Provide the (x, y) coordinate of the cell's center where the given text is located.  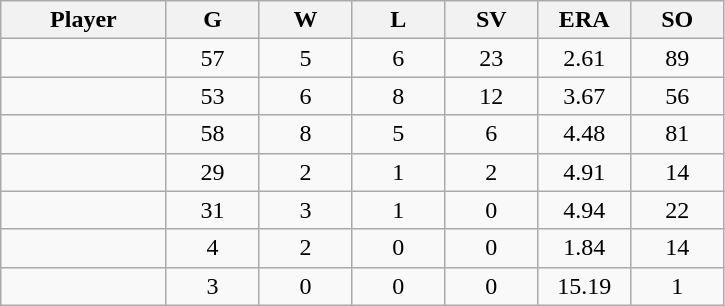
4.48 (584, 134)
4.94 (584, 210)
Player (84, 20)
W (306, 20)
81 (678, 134)
22 (678, 210)
57 (212, 58)
1.84 (584, 248)
4 (212, 248)
23 (492, 58)
31 (212, 210)
ERA (584, 20)
L (398, 20)
56 (678, 96)
12 (492, 96)
89 (678, 58)
3.67 (584, 96)
15.19 (584, 286)
2.61 (584, 58)
58 (212, 134)
53 (212, 96)
29 (212, 172)
4.91 (584, 172)
SV (492, 20)
SO (678, 20)
G (212, 20)
